Output the [x, y] coordinate of the center of the cell containing the given text.  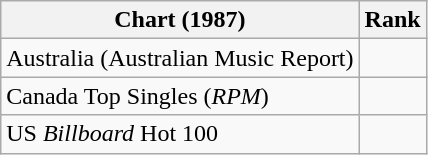
US Billboard Hot 100 [180, 134]
Canada Top Singles (RPM) [180, 96]
Australia (Australian Music Report) [180, 58]
Chart (1987) [180, 20]
Rank [392, 20]
